Locate the cell with the specified text and output its [x, y] center coordinate. 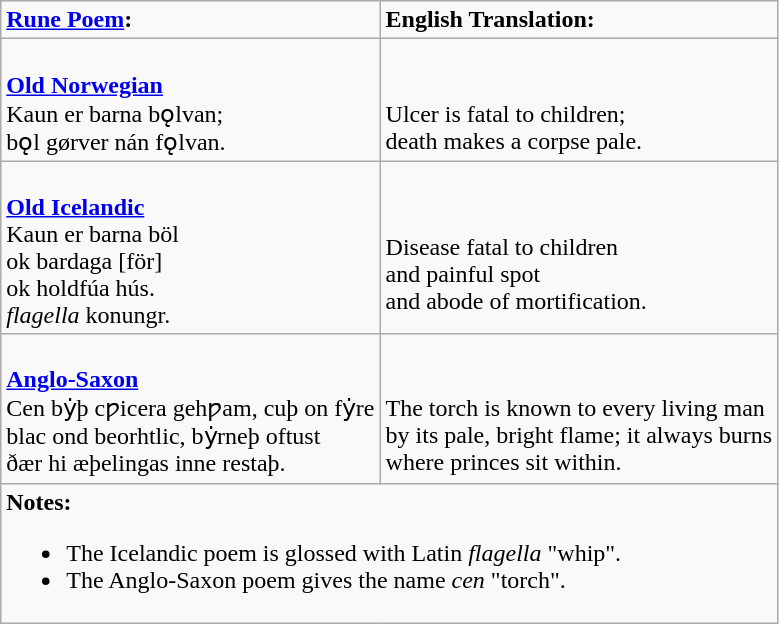
Notes:The Icelandic poem is glossed with Latin flagella "whip".The Anglo-Saxon poem gives the name cen "torch". [390, 553]
Ulcer is fatal to children; death makes a corpse pale. [579, 100]
Anglo-Saxon Cen bẏþ cƿicera gehƿam, cuþ on fẏre blac ond beorhtlic, bẏrneþ oftust ðær hi æþelingas inne restaþ. [190, 408]
Rune Poem: [190, 20]
Old Norwegian Kaun er barna bǫlvan; bǫl gørver nán fǫlvan. [190, 100]
The torch is known to every living man by its pale, bright flame; it always burns where princes sit within. [579, 408]
Old Icelandic Kaun er barna böl ok bardaga [för] ok holdfúa hús. flagella konungr. [190, 248]
English Translation: [579, 20]
Disease fatal to children and painful spot and abode of mortification. [579, 248]
